Output the [x, y] coordinate of the center of the cell containing the given text.  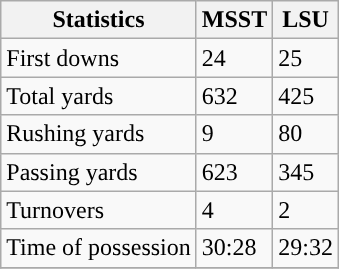
First downs [99, 58]
Total yards [99, 96]
MSST [234, 20]
Turnovers [99, 210]
LSU [306, 20]
2 [306, 210]
9 [234, 134]
Passing yards [99, 172]
80 [306, 134]
4 [234, 210]
632 [234, 96]
25 [306, 58]
345 [306, 172]
24 [234, 58]
623 [234, 172]
30:28 [234, 248]
425 [306, 96]
Rushing yards [99, 134]
Statistics [99, 20]
Time of possession [99, 248]
29:32 [306, 248]
